Identify which cell holds the provided text, then report its [X, Y] central coordinate. 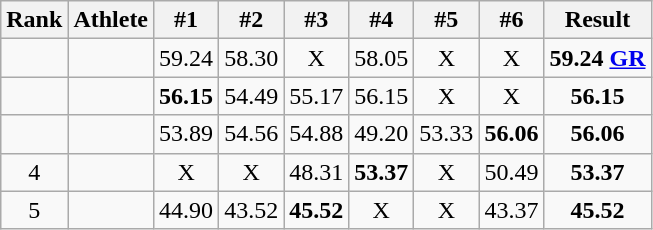
#2 [252, 20]
53.33 [446, 134]
54.49 [252, 96]
48.31 [316, 172]
#5 [446, 20]
59.24 [186, 58]
43.52 [252, 210]
#6 [512, 20]
#3 [316, 20]
50.49 [512, 172]
49.20 [382, 134]
58.30 [252, 58]
Result [598, 20]
58.05 [382, 58]
54.56 [252, 134]
53.89 [186, 134]
43.37 [512, 210]
59.24 GR [598, 58]
Rank [34, 20]
#1 [186, 20]
44.90 [186, 210]
5 [34, 210]
4 [34, 172]
54.88 [316, 134]
55.17 [316, 96]
Athlete [111, 20]
#4 [382, 20]
